Capture the cell that displays the provided text and extract its [x, y] central coordinate. 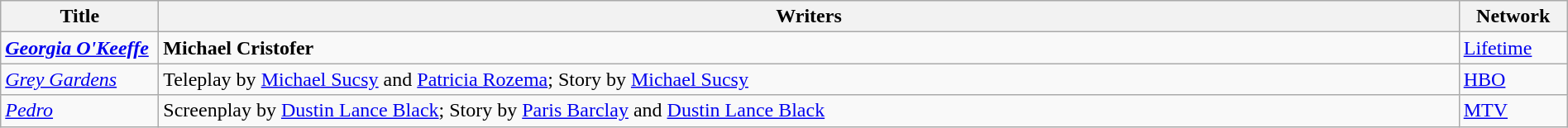
Pedro [79, 111]
Lifetime [1513, 48]
Georgia O'Keeffe [79, 48]
Writers [809, 17]
Grey Gardens [79, 79]
HBO [1513, 79]
Screenplay by Dustin Lance Black; Story by Paris Barclay and Dustin Lance Black [809, 111]
Teleplay by Michael Sucsy and Patricia Rozema; Story by Michael Sucsy [809, 79]
Network [1513, 17]
Title [79, 17]
MTV [1513, 111]
Michael Cristofer [809, 48]
